For the text-containing cell, return its midpoint in [x, y] coordinate format. 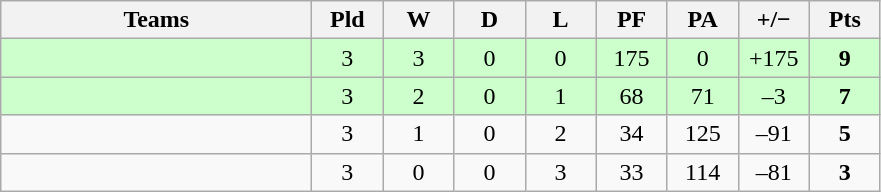
33 [632, 172]
34 [632, 134]
9 [844, 58]
+/− [774, 20]
68 [632, 96]
–81 [774, 172]
PA [702, 20]
Pld [348, 20]
L [560, 20]
125 [702, 134]
PF [632, 20]
Pts [844, 20]
5 [844, 134]
W [418, 20]
–3 [774, 96]
175 [632, 58]
114 [702, 172]
+175 [774, 58]
71 [702, 96]
7 [844, 96]
Teams [156, 20]
–91 [774, 134]
D [490, 20]
